Extract the (X, Y) coordinate from the center of the cell holding the provided text.  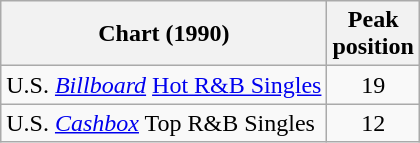
19 (373, 85)
12 (373, 123)
Chart (1990) (164, 34)
U.S. Cashbox Top R&B Singles (164, 123)
U.S. Billboard Hot R&B Singles (164, 85)
Peakposition (373, 34)
